Pinpoint the cell where the given text exists, returning its (x, y) midpoint coordinate. 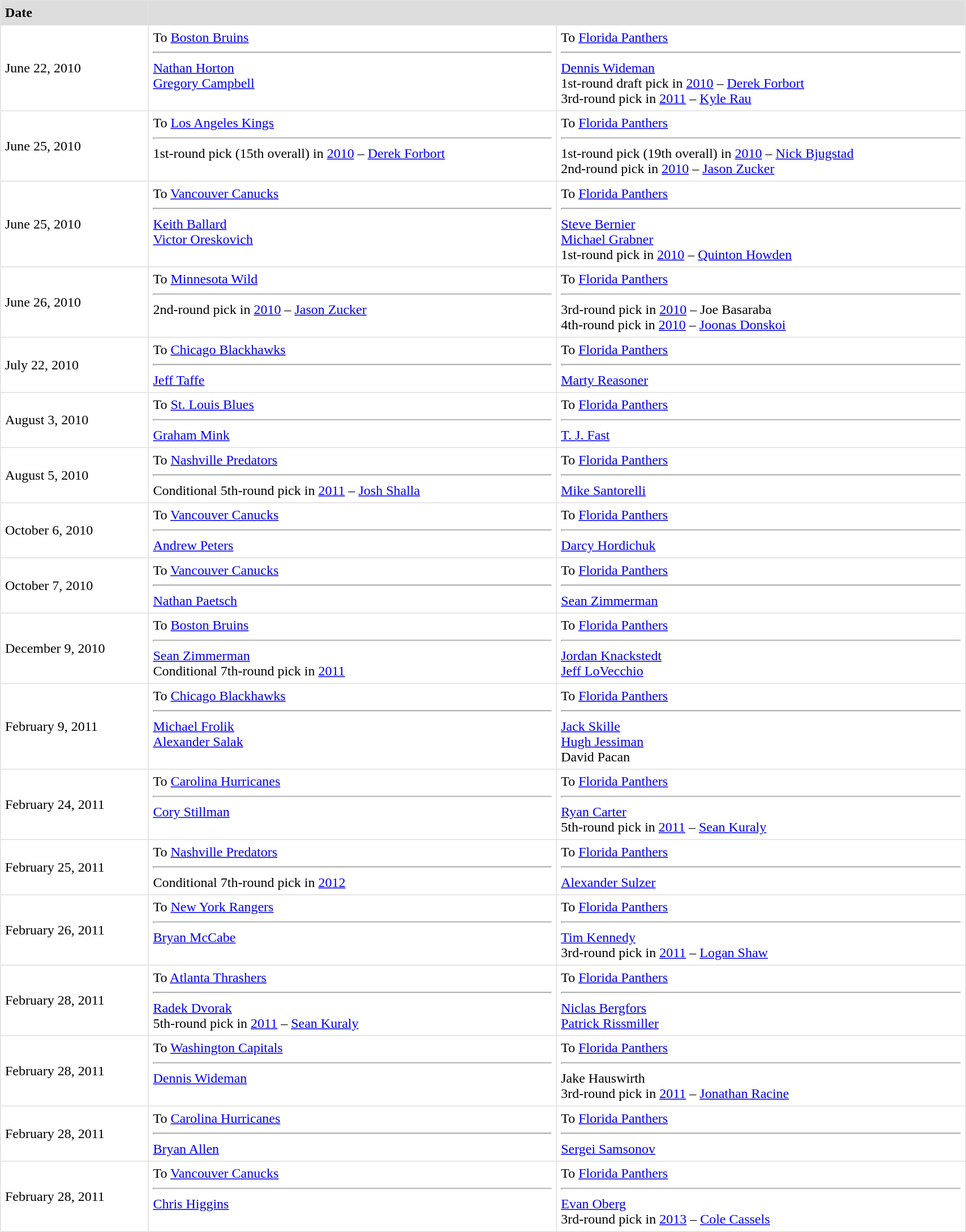
To Florida Panthers Dennis Wideman1st-round draft pick in 2010 – Derek Forbort3rd-round pick in 2011 – Kyle Rau (761, 68)
To Florida PanthersSean Zimmerman (761, 585)
To Florida PanthersSergei Samsonov (761, 1134)
To Florida PanthersNiclas BergforsPatrick Rissmiller (761, 1000)
To Boston BruinsSean ZimmermanConditional 7th-round pick in 2011 (352, 648)
To Florida Panthers Steve BernierMichael Grabner1st-round pick in 2010 – Quinton Howden (761, 224)
To Florida PanthersTim Kennedy3rd-round pick in 2011 – Logan Shaw (761, 930)
Date (75, 13)
To Nashville PredatorsConditional 7th-round pick in 2012 (352, 867)
To Washington CapitalsDennis Wideman (352, 1071)
To Carolina HurricanesCory Stillman (352, 804)
To New York RangersBryan McCabe (352, 930)
To Chicago Blackhawks Michael FrolikAlexander Salak (352, 726)
August 3, 2010 (75, 420)
February 9, 2011 (75, 726)
To Florida PanthersRyan Carter5th-round pick in 2011 – Sean Kuraly (761, 804)
To Atlanta ThrashersRadek Dvorak5th-round pick in 2011 – Sean Kuraly (352, 1000)
To Minnesota Wild 2nd-round pick in 2010 – Jason Zucker (352, 302)
February 24, 2011 (75, 804)
To Chicago Blackhawks Jeff Taffe (352, 365)
To Los Angeles Kings 1st-round pick (15th overall) in 2010 – Derek Forbort (352, 146)
To Florida PanthersAlexander Sulzer (761, 867)
October 6, 2010 (75, 531)
To Boston Bruins Nathan HortonGregory Campbell (352, 68)
To Carolina HurricanesBryan Allen (352, 1134)
To Nashville PredatorsConditional 5th-round pick in 2011 – Josh Shalla (352, 475)
To Florida PanthersMike Santorelli (761, 475)
To Vancouver CanucksNathan Paetsch (352, 585)
To Florida PanthersDarcy Hordichuk (761, 531)
To Vancouver CanucksAndrew Peters (352, 531)
To Florida PanthersJake Hauswirth3rd-round pick in 2011 – Jonathan Racine (761, 1071)
February 26, 2011 (75, 930)
August 5, 2010 (75, 475)
October 7, 2010 (75, 585)
To Florida PanthersJordan KnackstedtJeff LoVecchio (761, 648)
June 26, 2010 (75, 302)
To Florida Panthers 1st-round pick (19th overall) in 2010 – Nick Bjugstad2nd-round pick in 2010 – Jason Zucker (761, 146)
To Vancouver CanucksChris Higgins (352, 1196)
To Florida Panthers Marty Reasoner (761, 365)
To Florida Panthers 3rd-round pick in 2010 – Joe Basaraba4th-round pick in 2010 – Joonas Donskoi (761, 302)
February 25, 2011 (75, 867)
June 22, 2010 (75, 68)
To St. Louis BluesGraham Mink (352, 420)
To Florida PanthersEvan Oberg3rd-round pick in 2013 – Cole Cassels (761, 1196)
To Florida PanthersT. J. Fast (761, 420)
July 22, 2010 (75, 365)
December 9, 2010 (75, 648)
To Florida Panthers Jack SkilleHugh JessimanDavid Pacan (761, 726)
To Vancouver Canucks Keith BallardVictor Oreskovich (352, 224)
